Capture the cell that displays the provided text and extract its [X, Y] central coordinate. 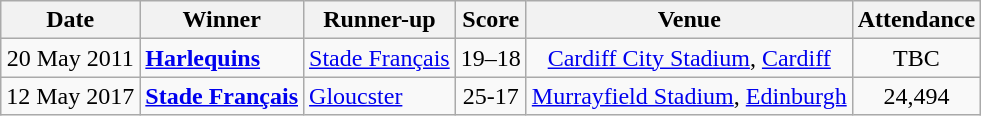
20 May 2011 [70, 58]
24,494 [916, 96]
Date [70, 20]
12 May 2017 [70, 96]
19–18 [490, 58]
Cardiff City Stadium, Cardiff [689, 58]
Venue [689, 20]
Gloucster [380, 96]
25-17 [490, 96]
Harlequins [222, 58]
TBC [916, 58]
Attendance [916, 20]
Score [490, 20]
Murrayfield Stadium, Edinburgh [689, 96]
Winner [222, 20]
Runner-up [380, 20]
